Locate the cell with the specified text and output its [x, y] center coordinate. 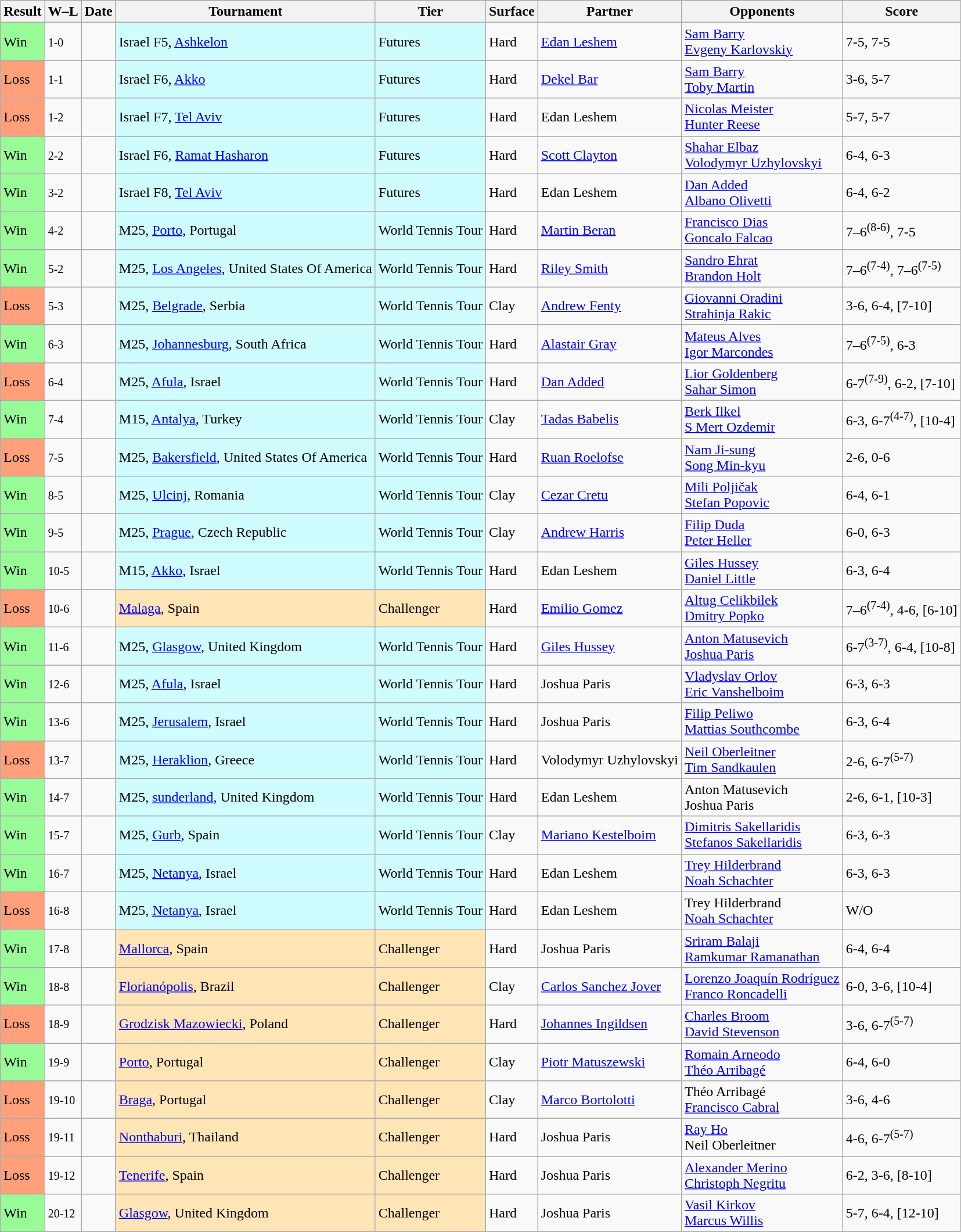
6-4, 6-3 [901, 155]
M25, Porto, Portugal [245, 230]
Score [901, 12]
Israel F8, Tel Aviv [245, 193]
Sam Barry Evgeny Karlovskiy [762, 42]
Scott Clayton [610, 155]
4-2 [63, 230]
Result [23, 12]
7–6(7-4), 7–6(7-5) [901, 268]
6-0, 3-6, [10-4] [901, 986]
13-6 [63, 721]
Cezar Cretu [610, 495]
3-6, 6-7(5-7) [901, 1023]
10-6 [63, 609]
Alexander Merino Christoph Negritu [762, 1176]
Mallorca, Spain [245, 948]
Partner [610, 12]
Tournament [245, 12]
Altug Celikbilek Dmitry Popko [762, 609]
6-4 [63, 381]
5-7, 5-7 [901, 117]
2-2 [63, 155]
Carlos Sanchez Jover [610, 986]
5-7, 6-4, [12-10] [901, 1213]
6-4, 6-2 [901, 193]
Théo Arribagé Francisco Cabral [762, 1100]
Alastair Gray [610, 344]
2-6, 0-6 [901, 457]
Vladyslav Orlov Eric Vanshelboim [762, 684]
7-4 [63, 419]
4-6, 6-7(5-7) [901, 1137]
Giovanni Oradini Strahinja Rakic [762, 306]
11-6 [63, 646]
6-3 [63, 344]
Sandro Ehrat Brandon Holt [762, 268]
6-4, 6-1 [901, 495]
Riley Smith [610, 268]
Charles Broom David Stevenson [762, 1023]
Andrew Fenty [610, 306]
7–6(7-5), 6-3 [901, 344]
M25, Bakersfield, United States Of America [245, 457]
6-2, 3-6, [8-10] [901, 1176]
Shahar Elbaz Volodymyr Uzhylovskyi [762, 155]
M25, Ulcinj, Romania [245, 495]
Martin Beran [610, 230]
16-8 [63, 911]
Neil Oberleitner Tim Sandkaulen [762, 760]
12-6 [63, 684]
Emilio Gomez [610, 609]
Mateus Alves Igor Marcondes [762, 344]
6-7(3-7), 6-4, [10-8] [901, 646]
7–6(8-6), 7-5 [901, 230]
9-5 [63, 533]
19-9 [63, 1062]
7-5, 7-5 [901, 42]
M25, Johannesburg, South Africa [245, 344]
Giles Hussey [610, 646]
Date [99, 12]
Braga, Portugal [245, 1100]
Dan Added [610, 381]
Malaga, Spain [245, 609]
1-0 [63, 42]
W–L [63, 12]
Tadas Babelis [610, 419]
Ruan Roelofse [610, 457]
M25, sunderland, United Kingdom [245, 797]
19-10 [63, 1100]
Filip Duda Peter Heller [762, 533]
3-2 [63, 193]
3-6, 4-6 [901, 1100]
Filip Peliwo Mattias Southcombe [762, 721]
Mili Poljičak Stefan Popovic [762, 495]
Nonthaburi, Thailand [245, 1137]
6-4, 6-4 [901, 948]
6-0, 6-3 [901, 533]
Tenerife, Spain [245, 1176]
8-5 [63, 495]
3-6, 5-7 [901, 79]
6-3, 6-7(4-7), [10-4] [901, 419]
Israel F6, Ramat Hasharon [245, 155]
2-6, 6-1, [10-3] [901, 797]
Francisco Dias Goncalo Falcao [762, 230]
5-3 [63, 306]
5-2 [63, 268]
Dekel Bar [610, 79]
3-6, 6-4, [7-10] [901, 306]
Piotr Matuszewski [610, 1062]
Grodzisk Mazowiecki, Poland [245, 1023]
Romain Arneodo Théo Arribagé [762, 1062]
Berk Ilkel S Mert Ozdemir [762, 419]
Glasgow, United Kingdom [245, 1213]
Giles Hussey Daniel Little [762, 570]
Israel F6, Akko [245, 79]
7–6(7-4), 4-6, [6-10] [901, 609]
Marco Bortolotti [610, 1100]
18-9 [63, 1023]
M25, Jerusalem, Israel [245, 721]
Vasil Kirkov Marcus Willis [762, 1213]
16-7 [63, 872]
1-1 [63, 79]
10-5 [63, 570]
Ray Ho Neil Oberleitner [762, 1137]
Opponents [762, 12]
1-2 [63, 117]
14-7 [63, 797]
6-4, 6-0 [901, 1062]
Lorenzo Joaquín Rodríguez Franco Roncadelli [762, 986]
Sriram Balaji Ramkumar Ramanathan [762, 948]
M15, Akko, Israel [245, 570]
Sam Barry Toby Martin [762, 79]
Surface [512, 12]
13-7 [63, 760]
M25, Glasgow, United Kingdom [245, 646]
Florianópolis, Brazil [245, 986]
Nam Ji-sung Song Min-kyu [762, 457]
Dimitris Sakellaridis Stefanos Sakellaridis [762, 835]
Johannes Ingildsen [610, 1023]
Tier [430, 12]
M25, Heraklion, Greece [245, 760]
Nicolas Meister Hunter Reese [762, 117]
Israel F5, Ashkelon [245, 42]
M25, Los Angeles, United States Of America [245, 268]
W/O [901, 911]
Porto, Portugal [245, 1062]
7-5 [63, 457]
2-6, 6-7(5-7) [901, 760]
M25, Gurb, Spain [245, 835]
20-12 [63, 1213]
19-12 [63, 1176]
18-8 [63, 986]
Israel F7, Tel Aviv [245, 117]
M15, Antalya, Turkey [245, 419]
15-7 [63, 835]
17-8 [63, 948]
Dan Added Albano Olivetti [762, 193]
M25, Prague, Czech Republic [245, 533]
6-7(7-9), 6-2, [7-10] [901, 381]
Volodymyr Uzhylovskyi [610, 760]
Andrew Harris [610, 533]
Mariano Kestelboim [610, 835]
Lior Goldenberg Sahar Simon [762, 381]
M25, Belgrade, Serbia [245, 306]
19-11 [63, 1137]
